Output the (X, Y) coordinate of the center of the cell containing the given text.  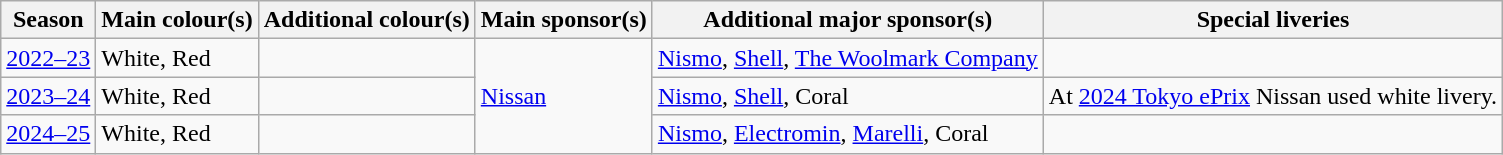
Main colour(s) (177, 20)
Main sponsor(s) (564, 20)
2022–23 (48, 58)
2024–25 (48, 134)
Special liveries (1272, 20)
Nismo, Shell, Coral (848, 96)
Nissan (564, 96)
Additional colour(s) (366, 20)
Season (48, 20)
2023–24 (48, 96)
Nismo, Electromin, Marelli, Coral (848, 134)
Additional major sponsor(s) (848, 20)
Nismo, Shell, The Woolmark Company (848, 58)
At 2024 Tokyo ePrix Nissan used white livery. (1272, 96)
